Identify which cell holds the provided text, then report its [X, Y] central coordinate. 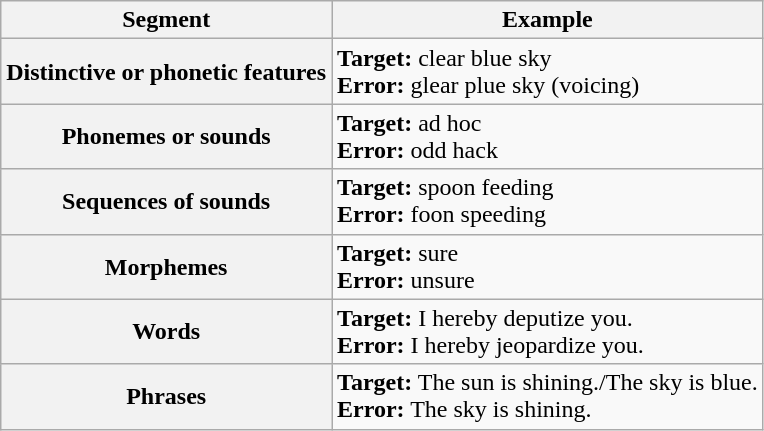
Segment [166, 20]
Target: sure Error: unsure [548, 266]
Distinctive or phonetic features [166, 72]
Target: The sun is shining./The sky is blue.Error: The sky is shining. [548, 396]
Sequences of sounds [166, 202]
Target: clear blue sky Error: glear plue sky (voicing) [548, 72]
Morphemes [166, 266]
Phonemes or sounds [166, 136]
Example [548, 20]
Words [166, 332]
Phrases [166, 396]
Target: spoon feeding Error: foon speeding [548, 202]
Target: I hereby deputize you. Error: I hereby jeopardize you. [548, 332]
Target: ad hoc Error: odd hack [548, 136]
